Output the [x, y] coordinate of the center of the cell containing the given text.  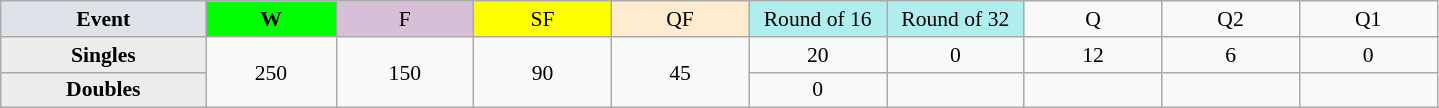
Round of 16 [818, 19]
SF [543, 19]
Q2 [1231, 19]
45 [680, 72]
250 [271, 72]
12 [1093, 55]
Round of 32 [955, 19]
Q [1093, 19]
Q1 [1368, 19]
150 [405, 72]
Doubles [104, 90]
QF [680, 19]
6 [1231, 55]
90 [543, 72]
20 [818, 55]
F [405, 19]
Singles [104, 55]
W [271, 19]
Event [104, 19]
